Capture the cell that displays the provided text and extract its [X, Y] central coordinate. 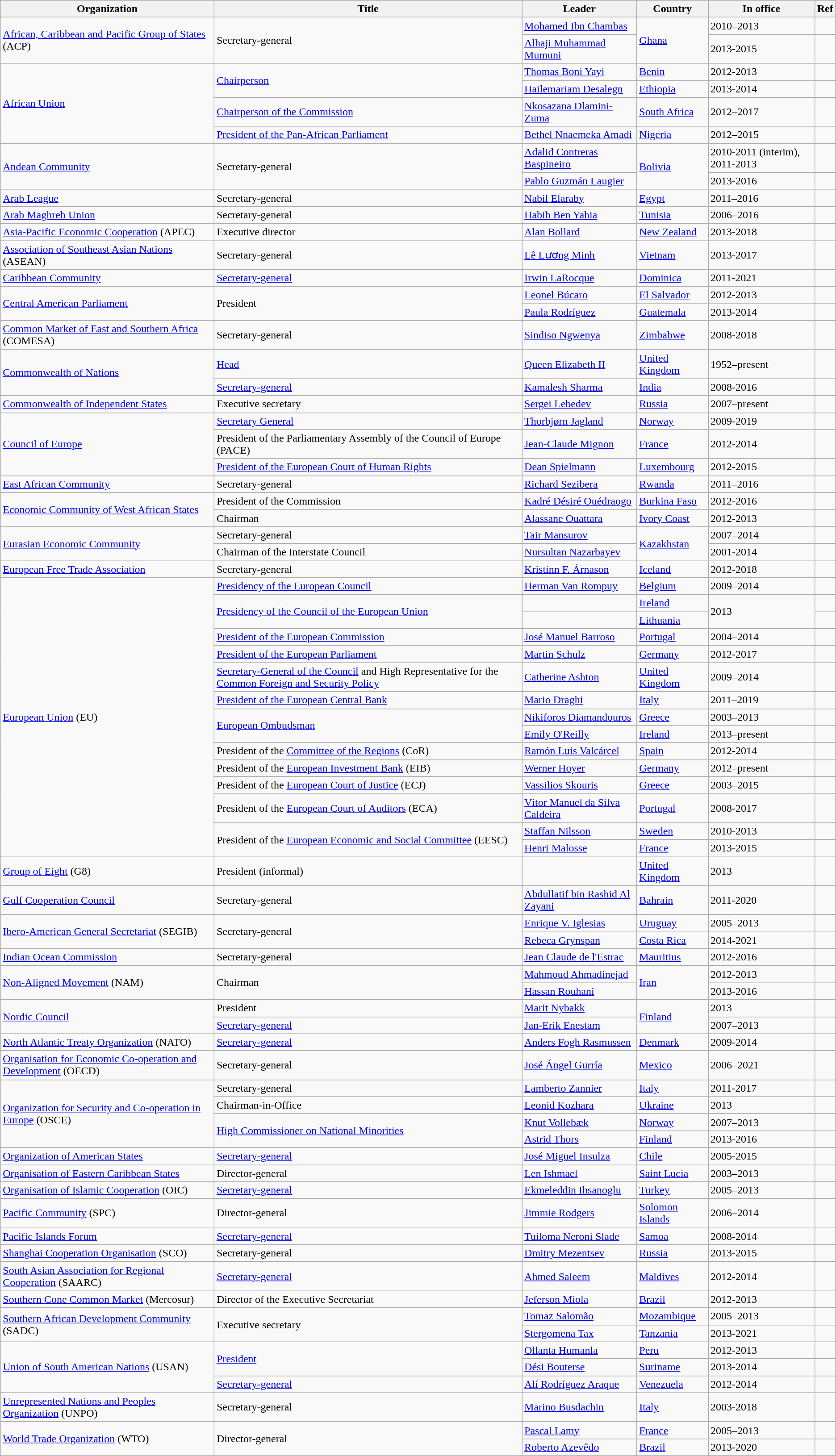
Ahmed Saleem [580, 1276]
Ivory Coast [673, 518]
Solomon Islands [673, 1214]
José Ángel Gurría [580, 1065]
Werner Hoyer [580, 768]
President of the Pan-African Parliament [368, 135]
Lê Lương Minh [580, 254]
Ibero-American General Secretariat (SEGIB) [107, 932]
President of the European Court of Auditors (ECA) [368, 808]
Richard Sezibera [580, 484]
Kazakhstan [673, 543]
2012–present [762, 768]
Ref [825, 9]
Astrid Thors [580, 1139]
2011-2020 [762, 900]
2008-2018 [762, 335]
Eurasian Economic Community [107, 543]
2012-2018 [762, 569]
Paula Rodríguez [580, 312]
Director of the Executive Secretariat [368, 1299]
2009-2019 [762, 421]
Jean-Claude Mignon [580, 444]
Commonwealth of Independent States [107, 404]
Leader [580, 9]
Central American Parliament [107, 304]
European Union (EU) [107, 717]
India [673, 387]
2013-2018 [762, 232]
Bethel Nnaemeka Amadi [580, 135]
Pacific Community (SPC) [107, 1214]
Ekmeleddin Ihsanoglu [580, 1190]
Marino Busdachin [580, 1407]
Chairperson of the Commission [368, 112]
Kadré Désiré Ouédraogo [580, 501]
European Free Trade Association [107, 569]
2009-2014 [762, 1042]
José Miguel Insulza [580, 1156]
Mahmoud Ahmadinejad [580, 974]
President (informal) [368, 871]
2013–present [762, 734]
Vítor Manuel da Silva Caldeira [580, 808]
Roberto Azevêdo [580, 1447]
Dominica [673, 278]
President of the European Economic and Social Committee (EESC) [368, 839]
Bolivia [673, 166]
Leonid Kozhara [580, 1105]
2003-2018 [762, 1407]
Tuiloma Neroni Slade [580, 1236]
Alhaji Muhammad Mumuni [580, 49]
Country [673, 9]
Nordic Council [107, 1017]
Commonwealth of Nations [107, 372]
Luxembourg [673, 467]
Southern African Development Community (SADC) [107, 1325]
Nigeria [673, 135]
Samoa [673, 1236]
Iceland [673, 569]
Nikiforos Diamandouros [580, 717]
2010–2013 [762, 26]
Costa Rica [673, 940]
Queen Elizabeth II [580, 364]
Uruguay [673, 923]
2012–2017 [762, 112]
2005-2015 [762, 1156]
Nkosazana Dlamini-Zuma [580, 112]
2007–2014 [762, 535]
Henri Malosse [580, 848]
Mario Draghi [580, 700]
Chile [673, 1156]
2007–present [762, 404]
Turkey [673, 1190]
High Commissioner on National Minorities [368, 1131]
Ghana [673, 40]
2012-2017 [762, 654]
Pablo Guzmán Laugier [580, 181]
Benin [673, 72]
Gulf Cooperation Council [107, 900]
President of the European Investment Bank (EIB) [368, 768]
South Asian Association for Regional Cooperation (SAARC) [107, 1276]
Pascal Lamy [580, 1430]
Suriname [673, 1367]
President of the European Court of Justice (ECJ) [368, 785]
Hassan Rouhani [580, 991]
2006–2021 [762, 1065]
2010-2013 [762, 831]
Vassilios Skouris [580, 785]
Alan Bollard [580, 232]
2006–2016 [762, 215]
Caribbean Community [107, 278]
Catherine Ashton [580, 677]
Asia-Pacific Economic Cooperation (APEC) [107, 232]
Indian Ocean Commission [107, 957]
Denmark [673, 1042]
Adalid Contreras Baspineiro [580, 158]
Presidency of the European Council [368, 586]
African Union [107, 104]
Unrepresented Nations and Peoples Organization (UNPO) [107, 1407]
Mauritius [673, 957]
Jan-Erik Enestam [580, 1025]
Dmitry Mezentsev [580, 1253]
2008-2017 [762, 808]
Maldives [673, 1276]
Dési Bouterse [580, 1367]
Non-Aligned Movement (NAM) [107, 983]
Organization of American States [107, 1156]
European Ombudsman [368, 726]
Group of Eight (G8) [107, 871]
José Manuel Barroso [580, 637]
Tomaz Salomão [580, 1316]
President of the European Parliament [368, 654]
Dean Spielmann [580, 467]
Zimbabwe [673, 335]
Peru [673, 1350]
Belgium [673, 586]
Anders Fogh Rasmussen [580, 1042]
Guatemala [673, 312]
President of the Committee of the Regions (CoR) [368, 751]
Herman Van Rompuy [580, 586]
Jean Claude de l'Estrac [580, 957]
World Trade Organization (WTO) [107, 1439]
President of the European Central Bank [368, 700]
2012-2015 [762, 467]
Abdullatif bin Rashid Al Zayani [580, 900]
Kamalesh Sharma [580, 387]
2004–2014 [762, 637]
Sweden [673, 831]
Nabil Elaraby [580, 198]
President of the Parliamentary Assembly of the Council of Europe (PACE) [368, 444]
El Salvador [673, 295]
2010-2011 (interim), 2011-2013 [762, 158]
Egypt [673, 198]
Andean Community [107, 166]
Southern Cone Common Market (Mercosur) [107, 1299]
Thomas Boni Yayi [580, 72]
President of the European Commission [368, 637]
New Zealand [673, 232]
Organization [107, 9]
Kristinn F. Árnason [580, 569]
Habib Ben Yahia [580, 215]
Vietnam [673, 254]
Alassane Ouattara [580, 518]
2003–2015 [762, 785]
Jeferson Miola [580, 1299]
Hailemariam Desalegn [580, 89]
Alí Rodríguez Araque [580, 1384]
Martin Schulz [580, 654]
Head [368, 364]
Ramón Luis Valcárcel [580, 751]
South Africa [673, 112]
In office [762, 9]
Pacific Islands Forum [107, 1236]
2011-2017 [762, 1088]
Title [368, 9]
Marit Nybakk [580, 1008]
Organisation of Islamic Cooperation (OIC) [107, 1190]
Arab Maghreb Union [107, 215]
Mohamed Ibn Chambas [580, 26]
2008-2014 [762, 1236]
1952–present [762, 364]
Shanghai Cooperation Organisation (SCO) [107, 1253]
Ethiopia [673, 89]
Organisation of Eastern Caribbean States [107, 1173]
Tunisia [673, 215]
Lamberto Zannier [580, 1088]
Jimmie Rodgers [580, 1214]
President of the Commission [368, 501]
Common Market of East and Southern Africa (COMESA) [107, 335]
Nursultan Nazarbayev [580, 552]
Knut Vollebæk [580, 1122]
Sergei Lebedev [580, 404]
Chairman of the Interstate Council [368, 552]
Thorbjørn Jagland [580, 421]
Economic Community of West African States [107, 509]
Association of Southeast Asian Nations (ASEAN) [107, 254]
2006–2014 [762, 1214]
Chairperson [368, 80]
2011-2021 [762, 278]
Union of South American Nations (USAN) [107, 1367]
Emily O'Reilly [580, 734]
Council of Europe [107, 444]
Sindiso Ngwenya [580, 335]
Chairman-in-Office [368, 1105]
Iran [673, 983]
President of the European Court of Human Rights [368, 467]
Venezuela [673, 1384]
2001-2014 [762, 552]
Arab League [107, 198]
North Atlantic Treaty Organization (NATO) [107, 1042]
Rebeca Grynspan [580, 940]
Organisation for Economic Co-operation and Development (OECD) [107, 1065]
Tanzania [673, 1333]
Enrique V. Iglesias [580, 923]
Mexico [673, 1065]
Ukraine [673, 1105]
Saint Lucia [673, 1173]
2014-2021 [762, 940]
Len Ishmael [580, 1173]
Stergomena Tax [580, 1333]
Secretary General [368, 421]
Leonel Búcaro [580, 295]
Lithuania [673, 620]
Secretary-General of the Council and High Representative for the Common Foreign and Security Policy [368, 677]
2012–2015 [762, 135]
Bahrain [673, 900]
Rwanda [673, 484]
Presidency of the Council of the European Union [368, 612]
Tair Mansurov [580, 535]
2013-2017 [762, 254]
African, Caribbean and Pacific Group of States (ACP) [107, 40]
Organization for Security and Co-operation in Europe (OSCE) [107, 1114]
Irwin LaRocque [580, 278]
Staffan Nilsson [580, 831]
2013-2021 [762, 1333]
Ollanta Humanla [580, 1350]
2008-2016 [762, 387]
2013-2020 [762, 1447]
Spain [673, 751]
Mozambique [673, 1316]
Burkina Faso [673, 501]
East African Community [107, 484]
Executive director [368, 232]
2011–2019 [762, 700]
